Return the (X, Y) coordinate for the center point of the cell that contains the specified text.  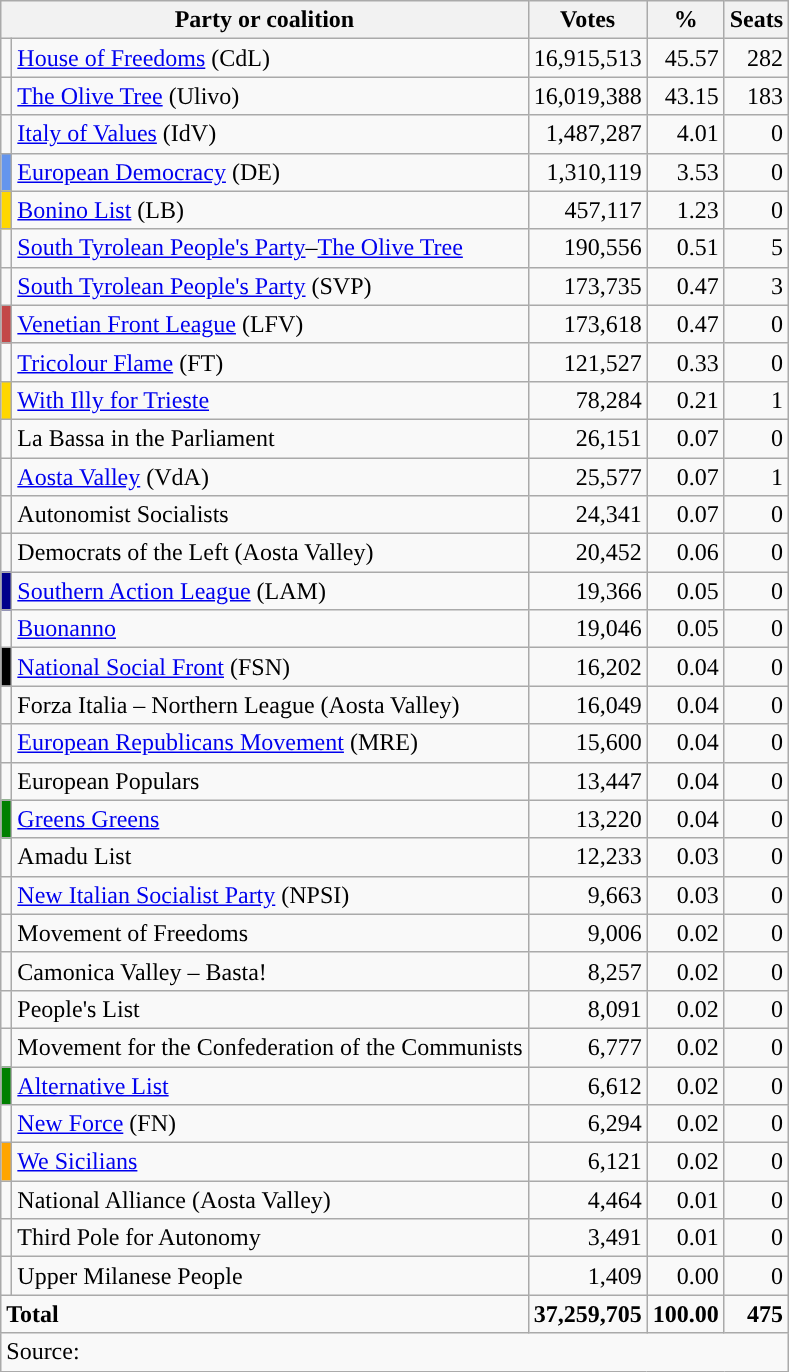
1.23 (686, 210)
16,049 (588, 705)
Southern Action League (LAM) (270, 591)
Autonomist Socialists (270, 515)
We Sicilians (270, 1162)
Venetian Front League (LFV) (270, 324)
6,294 (588, 1124)
Italy of Values (IdV) (270, 134)
13,220 (588, 819)
0.06 (686, 553)
Source: (395, 1352)
16,019,388 (588, 96)
173,735 (588, 286)
Alternative List (270, 1085)
0.21 (686, 400)
Bonino List (LB) (270, 210)
% (686, 20)
New Italian Socialist Party (NPSI) (270, 895)
45.57 (686, 58)
6,612 (588, 1085)
121,527 (588, 362)
European Populars (270, 781)
16,915,513 (588, 58)
37,259,705 (588, 1314)
1,409 (588, 1276)
24,341 (588, 515)
With Illy for Trieste (270, 400)
People's List (270, 1009)
43.15 (686, 96)
8,091 (588, 1009)
475 (756, 1314)
Upper Milanese People (270, 1276)
Tricolour Flame (FT) (270, 362)
16,202 (588, 667)
15,600 (588, 743)
National Alliance (Aosta Valley) (270, 1200)
0.33 (686, 362)
20,452 (588, 553)
0.51 (686, 248)
National Social Front (FSN) (270, 667)
European Democracy (DE) (270, 172)
South Tyrolean People's Party (SVP) (270, 286)
Greens Greens (270, 819)
European Republicans Movement (MRE) (270, 743)
6,777 (588, 1047)
Camonica Valley – Basta! (270, 971)
Movement for the Confederation of the Communists (270, 1047)
8,257 (588, 971)
House of Freedoms (CdL) (270, 58)
Total (264, 1314)
South Tyrolean People's Party–The Olive Tree (270, 248)
1,487,287 (588, 134)
78,284 (588, 400)
13,447 (588, 781)
4,464 (588, 1200)
12,233 (588, 857)
Buonanno (270, 629)
Third Pole for Autonomy (270, 1238)
Democrats of the Left (Aosta Valley) (270, 553)
Seats (756, 20)
1,310,119 (588, 172)
183 (756, 96)
173,618 (588, 324)
New Force (FN) (270, 1124)
5 (756, 248)
4.01 (686, 134)
3 (756, 286)
La Bassa in the Parliament (270, 438)
100.00 (686, 1314)
25,577 (588, 477)
282 (756, 58)
190,556 (588, 248)
3,491 (588, 1238)
19,046 (588, 629)
9,006 (588, 933)
Amadu List (270, 857)
19,366 (588, 591)
9,663 (588, 895)
0.00 (686, 1276)
Votes (588, 20)
26,151 (588, 438)
Aosta Valley (VdA) (270, 477)
6,121 (588, 1162)
Party or coalition (264, 20)
The Olive Tree (Ulivo) (270, 96)
Movement of Freedoms (270, 933)
Forza Italia – Northern League (Aosta Valley) (270, 705)
3.53 (686, 172)
457,117 (588, 210)
